Determine the (X, Y) coordinate at the center of the cell enclosing the given text.  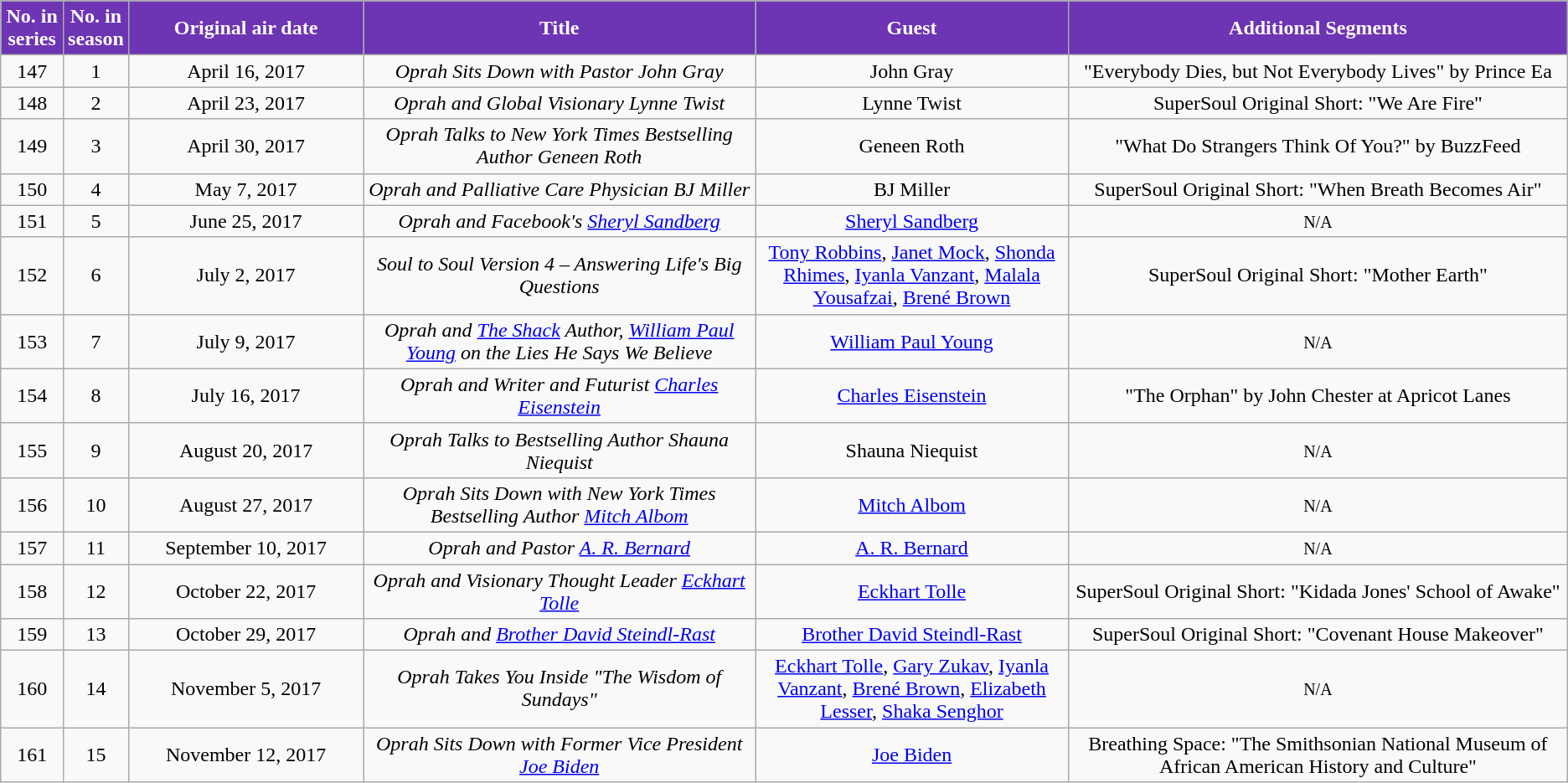
151 (32, 221)
Shauna Niequist (912, 451)
A. R. Bernard (912, 548)
10 (96, 504)
156 (32, 504)
2 (96, 103)
12 (96, 591)
Sheryl Sandberg (912, 221)
3 (96, 146)
Oprah Sits Down with New York Times Bestselling Author Mitch Albom (560, 504)
159 (32, 635)
No. inseries (32, 28)
BJ Miller (912, 189)
William Paul Young (912, 342)
15 (96, 755)
Oprah and Brother David Steindl-Rast (560, 635)
November 12, 2017 (246, 755)
Oprah Sits Down with Former Vice President Joe Biden (560, 755)
Oprah and Pastor A. R. Bernard (560, 548)
Eckhart Tolle (912, 591)
4 (96, 189)
July 9, 2017 (246, 342)
Oprah and Palliative Care Physician BJ Miller (560, 189)
152 (32, 276)
161 (32, 755)
153 (32, 342)
SuperSoul Original Short: "We Are Fire" (1318, 103)
September 10, 2017 (246, 548)
147 (32, 71)
150 (32, 189)
Oprah and Facebook's Sheryl Sandberg (560, 221)
Mitch Albom (912, 504)
11 (96, 548)
157 (32, 548)
154 (32, 395)
Guest (912, 28)
May 7, 2017 (246, 189)
"Everybody Dies, but Not Everybody Lives" by Prince Ea (1318, 71)
5 (96, 221)
Oprah and Global Visionary Lynne Twist (560, 103)
7 (96, 342)
Original air date (246, 28)
April 16, 2017 (246, 71)
John Gray (912, 71)
Charles Eisenstein (912, 395)
Lynne Twist (912, 103)
Oprah and Writer and Futurist Charles Eisenstein (560, 395)
Oprah and The Shack Author, William Paul Young on the Lies He Says We Believe (560, 342)
13 (96, 635)
6 (96, 276)
August 20, 2017 (246, 451)
Geneen Roth (912, 146)
August 27, 2017 (246, 504)
Oprah and Visionary Thought Leader Eckhart Tolle (560, 591)
8 (96, 395)
"The Orphan" by John Chester at Apricot Lanes (1318, 395)
SuperSoul Original Short: "Kidada Jones' School of Awake" (1318, 591)
Soul to Soul Version 4 – Answering Life's Big Questions (560, 276)
160 (32, 689)
155 (32, 451)
Oprah Sits Down with Pastor John Gray (560, 71)
Brother David Steindl-Rast (912, 635)
1 (96, 71)
July 16, 2017 (246, 395)
"What Do Strangers Think Of You?" by BuzzFeed (1318, 146)
SuperSoul Original Short: "When Breath Becomes Air" (1318, 189)
14 (96, 689)
No. inseason (96, 28)
149 (32, 146)
June 25, 2017 (246, 221)
Breathing Space: "The Smithsonian National Museum of African American History and Culture" (1318, 755)
148 (32, 103)
Oprah Talks to New York Times Bestselling Author Geneen Roth (560, 146)
November 5, 2017 (246, 689)
July 2, 2017 (246, 276)
Oprah Takes You Inside "The Wisdom of Sundays" (560, 689)
9 (96, 451)
Tony Robbins, Janet Mock, Shonda Rhimes, Iyanla Vanzant, Malala Yousafzai, Brené Brown (912, 276)
October 22, 2017 (246, 591)
Title (560, 28)
Joe Biden (912, 755)
Additional Segments (1318, 28)
April 23, 2017 (246, 103)
SuperSoul Original Short: "Covenant House Makeover" (1318, 635)
Oprah Talks to Bestselling Author Shauna Niequist (560, 451)
158 (32, 591)
SuperSoul Original Short: "Mother Earth" (1318, 276)
Eckhart Tolle, Gary Zukav, Iyanla Vanzant, Brené Brown, Elizabeth Lesser, Shaka Senghor (912, 689)
October 29, 2017 (246, 635)
April 30, 2017 (246, 146)
